Identify which cell holds the provided text, then report its [x, y] central coordinate. 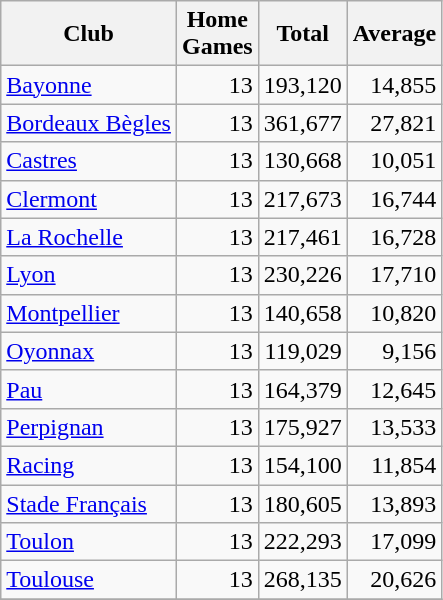
217,461 [302, 237]
130,668 [302, 161]
Castres [89, 161]
HomeGames [217, 34]
175,927 [302, 427]
La Rochelle [89, 237]
180,605 [302, 503]
Bordeaux Bègles [89, 123]
Perpignan [89, 427]
13,893 [394, 503]
Average [394, 34]
361,677 [302, 123]
13,533 [394, 427]
20,626 [394, 580]
Toulouse [89, 580]
164,379 [302, 389]
17,710 [394, 275]
27,821 [394, 123]
Toulon [89, 542]
17,099 [394, 542]
Pau [89, 389]
230,226 [302, 275]
Montpellier [89, 313]
Racing [89, 465]
16,744 [394, 199]
Bayonne [89, 85]
Club [89, 34]
154,100 [302, 465]
11,854 [394, 465]
140,658 [302, 313]
268,135 [302, 580]
Stade Français [89, 503]
Clermont [89, 199]
14,855 [394, 85]
12,645 [394, 389]
222,293 [302, 542]
16,728 [394, 237]
9,156 [394, 351]
10,820 [394, 313]
Total [302, 34]
193,120 [302, 85]
217,673 [302, 199]
Lyon [89, 275]
119,029 [302, 351]
10,051 [394, 161]
Oyonnax [89, 351]
